Detect which cell encompasses the target text, then output its [x, y] center coordinate. 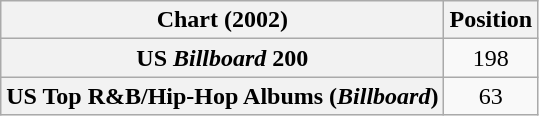
198 [491, 58]
Position [491, 20]
US Billboard 200 [222, 58]
US Top R&B/Hip-Hop Albums (Billboard) [222, 96]
63 [491, 96]
Chart (2002) [222, 20]
